Find where the given text appears and provide that cell's center as [X, Y] coordinate. 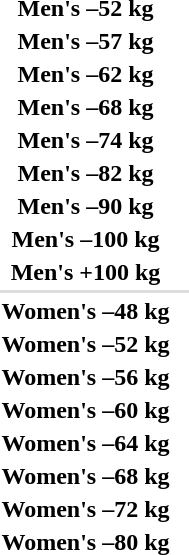
Men's +100 kg [86, 272]
Men's –68 kg [86, 107]
Women's –64 kg [86, 443]
Men's –82 kg [86, 173]
Men's –90 kg [86, 206]
Women's –52 kg [86, 344]
Women's –56 kg [86, 377]
Women's –48 kg [86, 311]
Men's –57 kg [86, 41]
Men's –100 kg [86, 239]
Men's –74 kg [86, 140]
Men's –62 kg [86, 74]
Women's –60 kg [86, 410]
Women's –68 kg [86, 476]
Women's –72 kg [86, 509]
